Pinpoint the cell where the given text exists, returning its [x, y] midpoint coordinate. 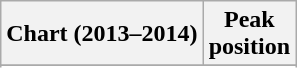
Chart (2013–2014) [102, 34]
Peakposition [249, 34]
